Detect which cell encompasses the target text, then output its (X, Y) center coordinate. 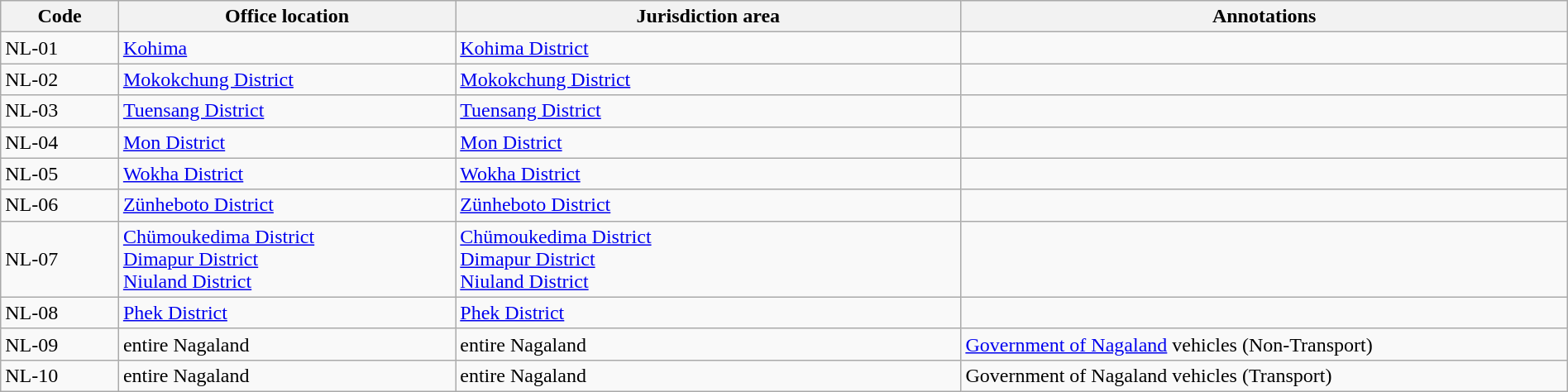
NL-05 (60, 174)
NL-06 (60, 205)
Office location (286, 17)
Kohima District (708, 48)
Annotations (1264, 17)
NL-07 (60, 259)
NL-09 (60, 344)
NL-04 (60, 142)
Code (60, 17)
NL-03 (60, 111)
NL-08 (60, 313)
Kohima (286, 48)
Government of Nagaland vehicles (Transport) (1264, 375)
Jurisdiction area (708, 17)
Government of Nagaland vehicles (Non-Transport) (1264, 344)
NL-01 (60, 48)
NL-10 (60, 375)
NL-02 (60, 79)
